Locate the cell with the specified text and output its (X, Y) center coordinate. 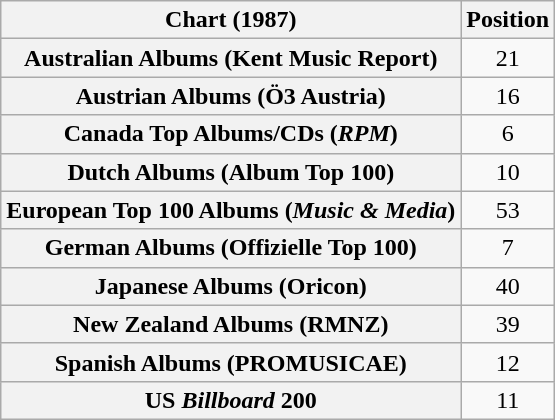
Chart (1987) (231, 20)
US Billboard 200 (231, 400)
7 (508, 248)
11 (508, 400)
Australian Albums (Kent Music Report) (231, 58)
European Top 100 Albums (Music & Media) (231, 210)
12 (508, 362)
6 (508, 134)
53 (508, 210)
Position (508, 20)
Dutch Albums (Album Top 100) (231, 172)
39 (508, 324)
New Zealand Albums (RMNZ) (231, 324)
Canada Top Albums/CDs (RPM) (231, 134)
Spanish Albums (PROMUSICAE) (231, 362)
21 (508, 58)
16 (508, 96)
Japanese Albums (Oricon) (231, 286)
40 (508, 286)
German Albums (Offizielle Top 100) (231, 248)
10 (508, 172)
Austrian Albums (Ö3 Austria) (231, 96)
